Extract the [X, Y] coordinate from the center of the cell holding the provided text.  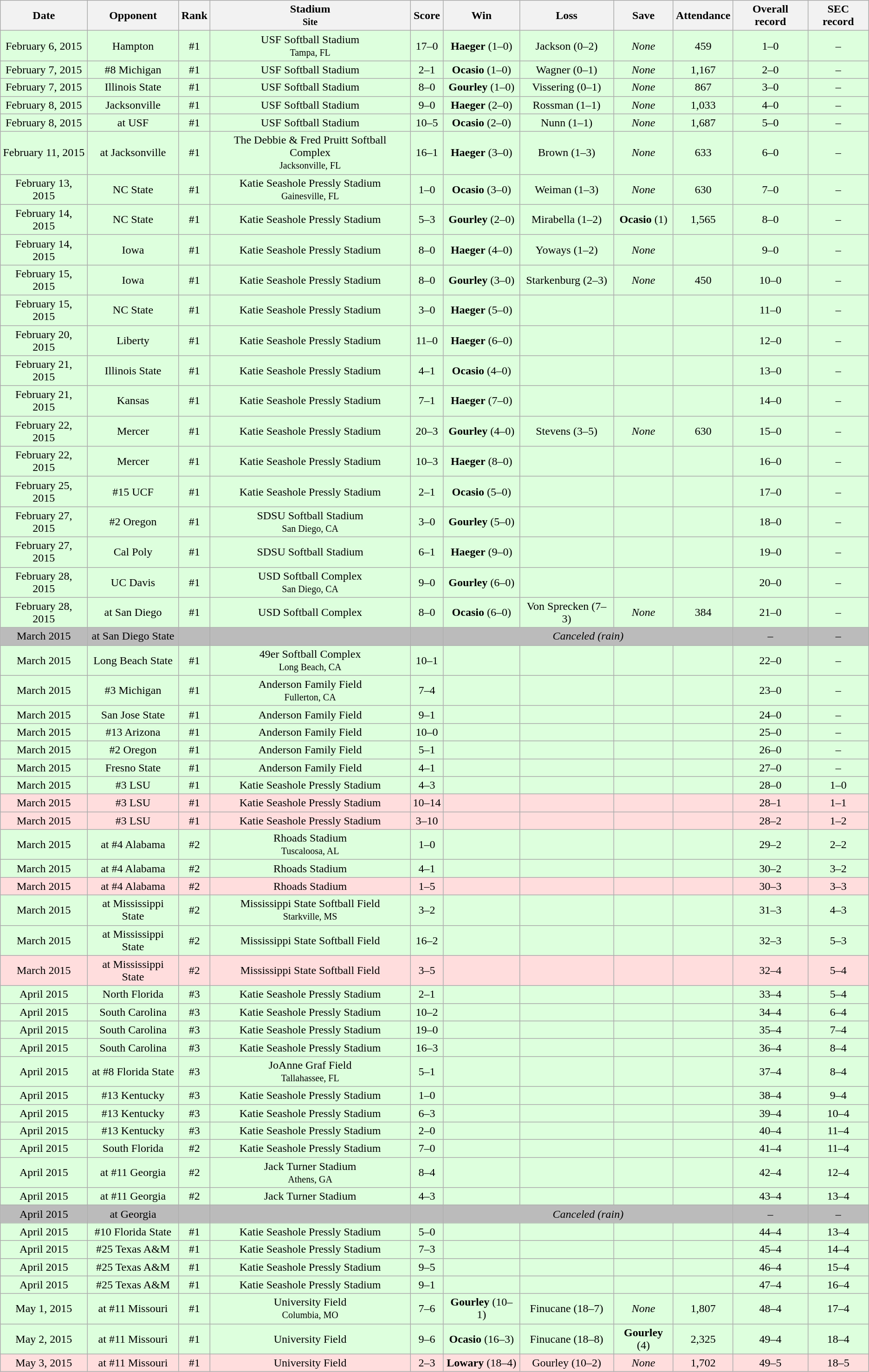
3–3 [838, 886]
37–4 [771, 1071]
384 [703, 612]
Ocasio (16–3) [482, 1339]
10–14 [427, 803]
JoAnne Graf FieldTallahassee, FL [310, 1071]
Jackson (0–2) [567, 46]
USD Softball ComplexSan Diego, CA [310, 582]
16–3 [427, 1047]
Nunn (1–1) [567, 123]
Rank [194, 16]
Gourley (10–1) [482, 1309]
1,565 [703, 219]
Finucane (18–7) [567, 1309]
9–5 [427, 1267]
Jacksonville [133, 105]
31–3 [771, 910]
#13 Arizona [133, 732]
39–4 [771, 1113]
18–5 [838, 1363]
February 20, 2015 [44, 340]
36–4 [771, 1047]
Fresno State [133, 768]
49–4 [771, 1339]
Score [427, 16]
45–4 [771, 1249]
28–0 [771, 785]
Haeger (3–0) [482, 153]
Ocasio (1–0) [482, 70]
18–0 [771, 522]
February 13, 2015 [44, 189]
49–5 [771, 1363]
SDSU Softball Stadium [310, 552]
at San Diego [133, 612]
7–1 [427, 401]
South Florida [133, 1149]
Save [643, 16]
16–4 [838, 1285]
Ocasio (2–0) [482, 123]
SDSU Softball StadiumSan Diego, CA [310, 522]
Gourley (1–0) [482, 87]
Katie Seashole Pressly StadiumGainesville, FL [310, 189]
2,325 [703, 1339]
Wagner (0–1) [567, 70]
1,807 [703, 1309]
9–4 [838, 1095]
Liberty [133, 340]
15–0 [771, 431]
Mississippi State Softball FieldStarkville, MS [310, 910]
at Georgia [133, 1214]
Lowary (18–4) [482, 1363]
Von Sprecken (7–3) [567, 612]
30–3 [771, 886]
#10 Florida State [133, 1232]
14–0 [771, 401]
7–3 [427, 1249]
30–2 [771, 869]
1,702 [703, 1363]
633 [703, 153]
North Florida [133, 994]
27–0 [771, 768]
6–0 [771, 153]
1–2 [838, 821]
Gourley (4–0) [482, 431]
USD Softball Complex [310, 612]
February 25, 2015 [44, 491]
43–4 [771, 1196]
1–5 [427, 886]
Hampton [133, 46]
Jack Turner StadiumAthens, GA [310, 1172]
Stevens (3–5) [567, 431]
Kansas [133, 401]
1,687 [703, 123]
2–2 [838, 844]
#8 Michigan [133, 70]
#15 UCF [133, 491]
Ocasio (4–0) [482, 371]
Haeger (4–0) [482, 250]
Ocasio (3–0) [482, 189]
867 [703, 87]
14–4 [838, 1249]
44–4 [771, 1232]
450 [703, 280]
UC Davis [133, 582]
22–0 [771, 660]
Gourley (2–0) [482, 219]
San Jose State [133, 714]
Long Beach State [133, 660]
20–0 [771, 582]
18–4 [838, 1339]
46–4 [771, 1267]
Ocasio (5–0) [482, 491]
3–5 [427, 971]
459 [703, 46]
6–4 [838, 1012]
Gourley (3–0) [482, 280]
Finucane (18–8) [567, 1339]
Starkenburg (2–3) [567, 280]
6–1 [427, 552]
23–0 [771, 690]
Cal Poly [133, 552]
May 2, 2015 [44, 1339]
13–0 [771, 371]
Haeger (6–0) [482, 340]
Attendance [703, 16]
42–4 [771, 1172]
Gourley (5–0) [482, 522]
40–4 [771, 1131]
SEC record [838, 16]
The Debbie & Fred Pruitt Softball ComplexJacksonville, FL [310, 153]
Gourley (4) [643, 1339]
32–4 [771, 971]
May 1, 2015 [44, 1309]
February 6, 2015 [44, 46]
Ocasio (1) [643, 219]
10–2 [427, 1012]
15–4 [838, 1267]
3–10 [427, 821]
at #8 Florida State [133, 1071]
7–6 [427, 1309]
9–6 [427, 1339]
USF Softball StadiumTampa, FL [310, 46]
#3 Michigan [133, 690]
41–4 [771, 1149]
49er Softball ComplexLong Beach, CA [310, 660]
10–4 [838, 1113]
48–4 [771, 1309]
34–4 [771, 1012]
1–1 [838, 803]
Yoways (1–2) [567, 250]
21–0 [771, 612]
1,167 [703, 70]
10–5 [427, 123]
2–3 [427, 1363]
Brown (1–3) [567, 153]
10–3 [427, 462]
Date [44, 16]
Loss [567, 16]
University FieldColumbia, MO [310, 1309]
February 11, 2015 [44, 153]
10–1 [427, 660]
Rhoads StadiumTuscaloosa, AL [310, 844]
35–4 [771, 1030]
20–3 [427, 431]
Gourley (10–2) [567, 1363]
Weiman (1–3) [567, 189]
at San Diego State [133, 636]
StadiumSite [310, 16]
Haeger (2–0) [482, 105]
12–0 [771, 340]
at USF [133, 123]
33–4 [771, 994]
16–0 [771, 462]
25–0 [771, 732]
May 3, 2015 [44, 1363]
Win [482, 16]
Ocasio (6–0) [482, 612]
Anderson Family FieldFullerton, CA [310, 690]
4–0 [771, 105]
47–4 [771, 1285]
38–4 [771, 1095]
Vissering (0–1) [567, 87]
Haeger (8–0) [482, 462]
Opponent [133, 16]
24–0 [771, 714]
16–1 [427, 153]
1,033 [703, 105]
32–3 [771, 940]
16–2 [427, 940]
28–2 [771, 821]
Haeger (1–0) [482, 46]
Haeger (7–0) [482, 401]
28–1 [771, 803]
26–0 [771, 750]
Overall record [771, 16]
Haeger (9–0) [482, 552]
17–4 [838, 1309]
Haeger (5–0) [482, 310]
Rossman (1–1) [567, 105]
12–4 [838, 1172]
at Jacksonville [133, 153]
6–3 [427, 1113]
29–2 [771, 844]
Mirabella (1–2) [567, 219]
Jack Turner Stadium [310, 1196]
Gourley (6–0) [482, 582]
